Detect which cell encompasses the target text, then output its (x, y) center coordinate. 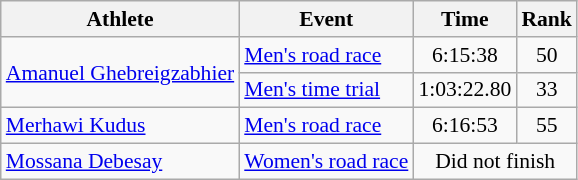
Rank (546, 19)
6:16:53 (464, 126)
Men's time trial (326, 90)
Mossana Debesay (120, 162)
Merhawi Kudus (120, 126)
Event (326, 19)
55 (546, 126)
Did not finish (495, 162)
Women's road race (326, 162)
50 (546, 55)
Athlete (120, 19)
Amanuel Ghebreigzabhier (120, 72)
Time (464, 19)
1:03:22.80 (464, 90)
6:15:38 (464, 55)
33 (546, 90)
